Scan for the cell matching the given text and deliver its [X, Y] coordinate at center. 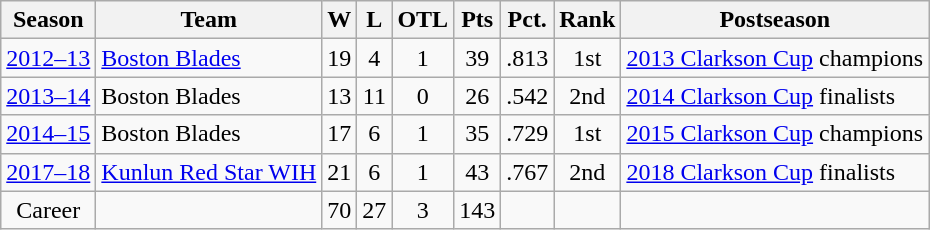
.767 [528, 172]
2013–14 [48, 96]
L [374, 20]
Kunlun Red Star WIH [209, 172]
2013 Clarkson Cup champions [775, 58]
Team [209, 20]
2018 Clarkson Cup finalists [775, 172]
W [340, 20]
0 [423, 96]
Rank [588, 20]
OTL [423, 20]
.729 [528, 134]
2015 Clarkson Cup champions [775, 134]
2014 Clarkson Cup finalists [775, 96]
Career [48, 210]
Pct. [528, 20]
2012–13 [48, 58]
70 [340, 210]
11 [374, 96]
143 [478, 210]
39 [478, 58]
Season [48, 20]
Pts [478, 20]
21 [340, 172]
Postseason [775, 20]
2014–15 [48, 134]
2017–18 [48, 172]
19 [340, 58]
.542 [528, 96]
4 [374, 58]
.813 [528, 58]
17 [340, 134]
26 [478, 96]
13 [340, 96]
43 [478, 172]
35 [478, 134]
3 [423, 210]
27 [374, 210]
